Provide the (x, y) coordinate of the cell's center where the given text is located.  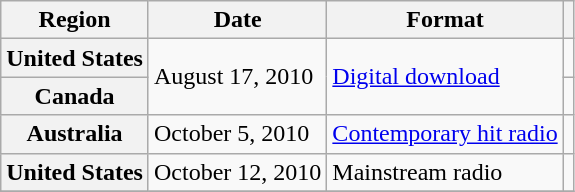
Digital download (445, 77)
October 5, 2010 (237, 134)
October 12, 2010 (237, 172)
Contemporary hit radio (445, 134)
Australia (75, 134)
Format (445, 20)
Date (237, 20)
August 17, 2010 (237, 77)
Canada (75, 96)
Mainstream radio (445, 172)
Region (75, 20)
